Determine the (X, Y) coordinate at the center of the cell enclosing the given text.  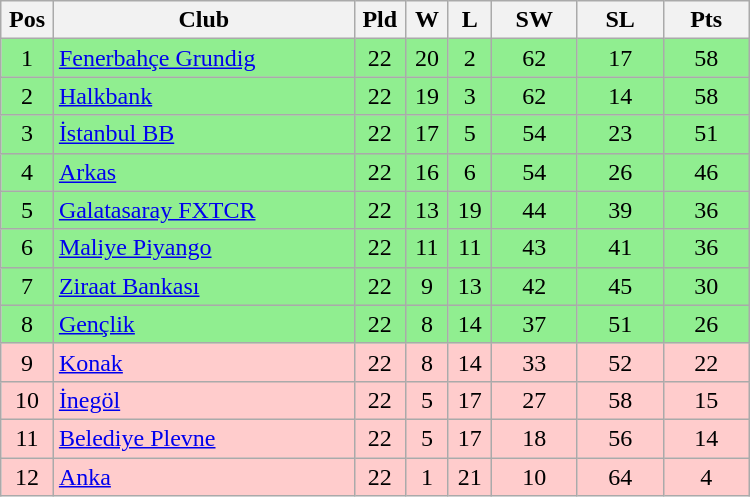
Galatasaray FXTCR (204, 210)
42 (534, 286)
Anka (204, 477)
15 (706, 400)
44 (534, 210)
56 (620, 438)
Pts (706, 20)
33 (534, 362)
20 (426, 58)
Maliye Piyango (204, 248)
SL (620, 20)
Arkas (204, 172)
43 (534, 248)
52 (620, 362)
Pos (28, 20)
SW (534, 20)
18 (534, 438)
23 (620, 134)
12 (28, 477)
37 (534, 324)
45 (620, 286)
W (426, 20)
39 (620, 210)
İnegöl (204, 400)
27 (534, 400)
Gençlik (204, 324)
Konak (204, 362)
46 (706, 172)
16 (426, 172)
7 (28, 286)
41 (620, 248)
İstanbul BB (204, 134)
Pld (380, 20)
Halkbank (204, 96)
30 (706, 286)
L (470, 20)
Club (204, 20)
Belediye Plevne (204, 438)
Ziraat Bankası (204, 286)
Fenerbahçe Grundig (204, 58)
64 (620, 477)
21 (470, 477)
